Return (x, y) of the center of cell containing provided text 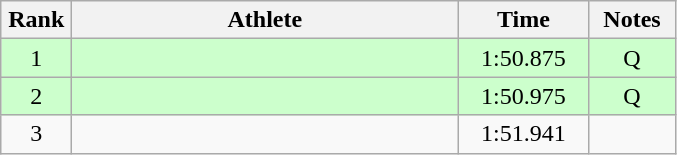
Athlete (265, 20)
1:51.941 (524, 134)
Rank (36, 20)
2 (36, 96)
3 (36, 134)
1:50.975 (524, 96)
1:50.875 (524, 58)
1 (36, 58)
Time (524, 20)
Notes (632, 20)
